Scan for the cell matching the given text and deliver its (X, Y) coordinate at center. 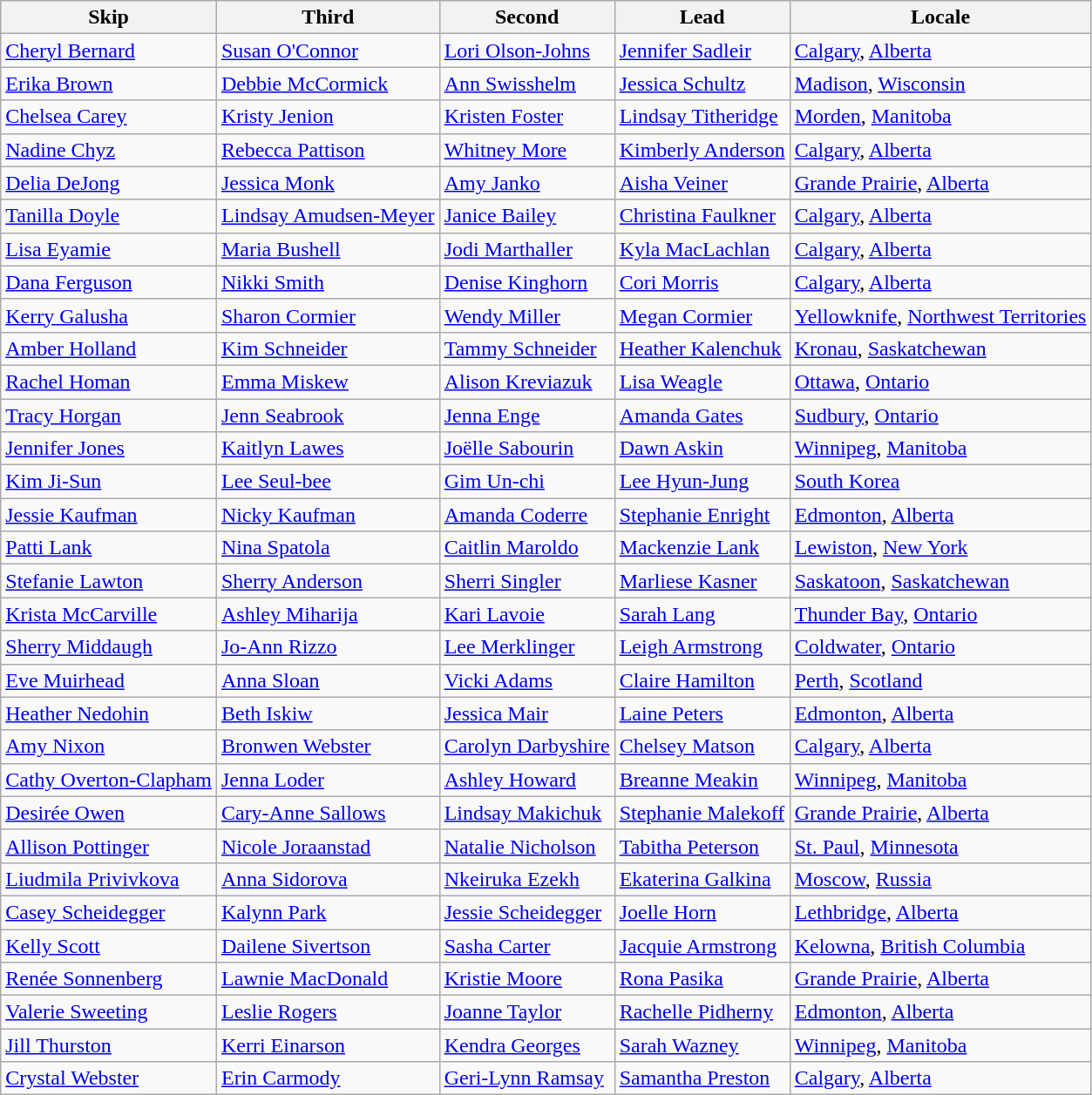
Rachelle Pidherny (702, 1012)
Saskatoon, Saskatchewan (940, 581)
Amanda Gates (702, 416)
Erika Brown (109, 84)
Stephanie Enright (702, 515)
Lindsay Amudsen-Meyer (328, 216)
Second (526, 17)
Emma Miskew (328, 382)
Natalie Nicholson (526, 846)
Claire Hamilton (702, 680)
Sarah Wazney (702, 1045)
Erin Carmody (328, 1078)
Renée Sonnenberg (109, 979)
Jessie Kaufman (109, 515)
Rachel Homan (109, 382)
Lee Hyun-Jung (702, 482)
Kerry Galusha (109, 315)
Jodi Marthaller (526, 249)
Samantha Preston (702, 1078)
Jessica Mair (526, 713)
Amber Holland (109, 348)
Joanne Taylor (526, 1012)
Third (328, 17)
Coldwater, Ontario (940, 647)
Amy Janko (526, 183)
Joëlle Sabourin (526, 449)
Beth Iskiw (328, 713)
Kristy Jenion (328, 117)
Marliese Kasner (702, 581)
Kim Schneider (328, 348)
Laine Peters (702, 713)
Jennifer Jones (109, 449)
Lee Seul-bee (328, 482)
Desirée Owen (109, 813)
Cathy Overton-Clapham (109, 780)
Lee Merklinger (526, 647)
Whitney More (526, 150)
Krista McCarville (109, 614)
Lindsay Titheridge (702, 117)
Jacquie Armstrong (702, 945)
Bronwen Webster (328, 747)
Joelle Horn (702, 912)
Kaitlyn Lawes (328, 449)
Stefanie Lawton (109, 581)
Tracy Horgan (109, 416)
Maria Bushell (328, 249)
Ann Swisshelm (526, 84)
Sudbury, Ontario (940, 416)
Leigh Armstrong (702, 647)
Sherri Singler (526, 581)
Caitlin Maroldo (526, 548)
Sherry Anderson (328, 581)
Kari Lavoie (526, 614)
Nadine Chyz (109, 150)
Dana Ferguson (109, 282)
Lethbridge, Alberta (940, 912)
Yellowknife, Northwest Territories (940, 315)
Chelsey Matson (702, 747)
Jenna Enge (526, 416)
Liudmila Privivkova (109, 879)
Rebecca Pattison (328, 150)
Aisha Veiner (702, 183)
Ottawa, Ontario (940, 382)
Heather Kalenchuk (702, 348)
Kelly Scott (109, 945)
Nicky Kaufman (328, 515)
Ashley Miharija (328, 614)
South Korea (940, 482)
Christina Faulkner (702, 216)
Denise Kinghorn (526, 282)
Ekaterina Galkina (702, 879)
Rona Pasika (702, 979)
Wendy Miller (526, 315)
Dailene Sivertson (328, 945)
Anna Sloan (328, 680)
Delia DeJong (109, 183)
Cary-Anne Sallows (328, 813)
Jo-Ann Rizzo (328, 647)
Megan Cormier (702, 315)
Jessie Scheidegger (526, 912)
Jenna Loder (328, 780)
Breanne Meakin (702, 780)
Lori Olson-Johns (526, 51)
Eve Muirhead (109, 680)
Valerie Sweeting (109, 1012)
Sasha Carter (526, 945)
Kristen Foster (526, 117)
Jenn Seabrook (328, 416)
Kalynn Park (328, 912)
Kristie Moore (526, 979)
St. Paul, Minnesota (940, 846)
Kim Ji-Sun (109, 482)
Nkeiruka Ezekh (526, 879)
Jessica Schultz (702, 84)
Amanda Coderre (526, 515)
Sarah Lang (702, 614)
Kronau, Saskatchewan (940, 348)
Tanilla Doyle (109, 216)
Nina Spatola (328, 548)
Stephanie Malekoff (702, 813)
Mackenzie Lank (702, 548)
Tabitha Peterson (702, 846)
Alison Kreviazuk (526, 382)
Carolyn Darbyshire (526, 747)
Sharon Cormier (328, 315)
Crystal Webster (109, 1078)
Lisa Weagle (702, 382)
Kimberly Anderson (702, 150)
Gim Un-chi (526, 482)
Jill Thurston (109, 1045)
Kerri Einarson (328, 1045)
Ashley Howard (526, 780)
Vicki Adams (526, 680)
Amy Nixon (109, 747)
Jennifer Sadleir (702, 51)
Lindsay Makichuk (526, 813)
Nicole Joraanstad (328, 846)
Madison, Wisconsin (940, 84)
Heather Nedohin (109, 713)
Sherry Middaugh (109, 647)
Skip (109, 17)
Lisa Eyamie (109, 249)
Cheryl Bernard (109, 51)
Locale (940, 17)
Geri-Lynn Ramsay (526, 1078)
Patti Lank (109, 548)
Thunder Bay, Ontario (940, 614)
Lewiston, New York (940, 548)
Kyla MacLachlan (702, 249)
Nikki Smith (328, 282)
Debbie McCormick (328, 84)
Cori Morris (702, 282)
Dawn Askin (702, 449)
Chelsea Carey (109, 117)
Jessica Monk (328, 183)
Morden, Manitoba (940, 117)
Moscow, Russia (940, 879)
Lawnie MacDonald (328, 979)
Lead (702, 17)
Perth, Scotland (940, 680)
Janice Bailey (526, 216)
Allison Pottinger (109, 846)
Leslie Rogers (328, 1012)
Kelowna, British Columbia (940, 945)
Kendra Georges (526, 1045)
Anna Sidorova (328, 879)
Casey Scheidegger (109, 912)
Tammy Schneider (526, 348)
Susan O'Connor (328, 51)
